Output the [x, y] coordinate of the center of the cell containing the given text.  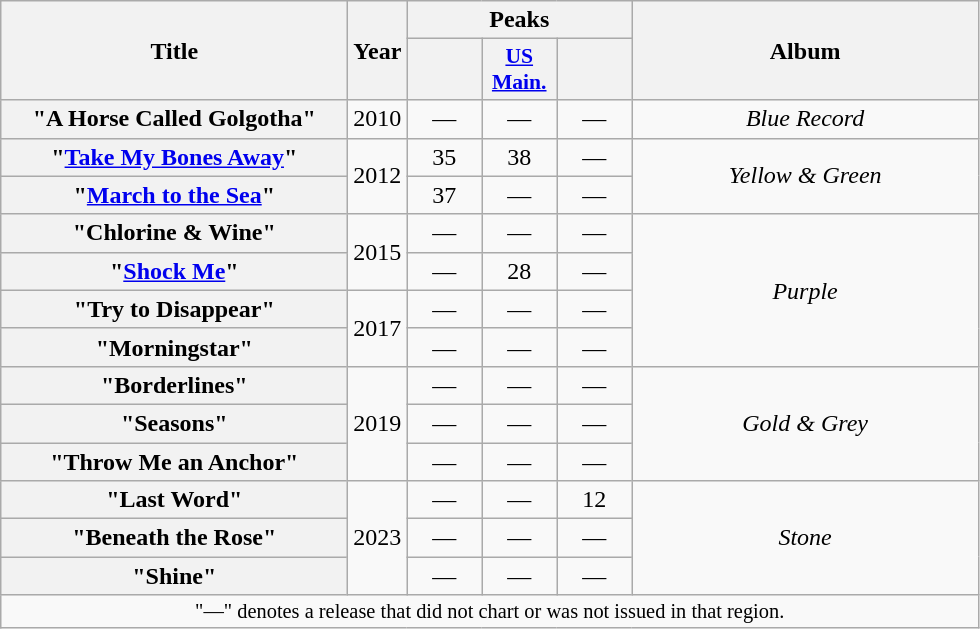
"Borderlines" [174, 385]
Purple [806, 290]
"Chlorine & Wine" [174, 233]
Gold & Grey [806, 423]
"Take My Bones Away" [174, 157]
"Shine" [174, 576]
Peaks [520, 20]
Stone [806, 538]
USMain. [520, 70]
2010 [378, 119]
37 [444, 195]
2023 [378, 538]
2017 [378, 328]
Year [378, 50]
"Throw Me an Anchor" [174, 461]
Blue Record [806, 119]
2015 [378, 252]
28 [520, 271]
"Beneath the Rose" [174, 538]
Yellow & Green [806, 176]
38 [520, 157]
"March to the Sea" [174, 195]
12 [594, 500]
"Last Word" [174, 500]
"Seasons" [174, 423]
Title [174, 50]
2019 [378, 423]
"Morningstar" [174, 347]
"A Horse Called Golgotha" [174, 119]
"Try to Disappear" [174, 309]
"—" denotes a release that did not chart or was not issued in that region. [490, 612]
Album [806, 50]
"Shock Me" [174, 271]
35 [444, 157]
2012 [378, 176]
